Pinpoint the cell where the given text exists, returning its (X, Y) midpoint coordinate. 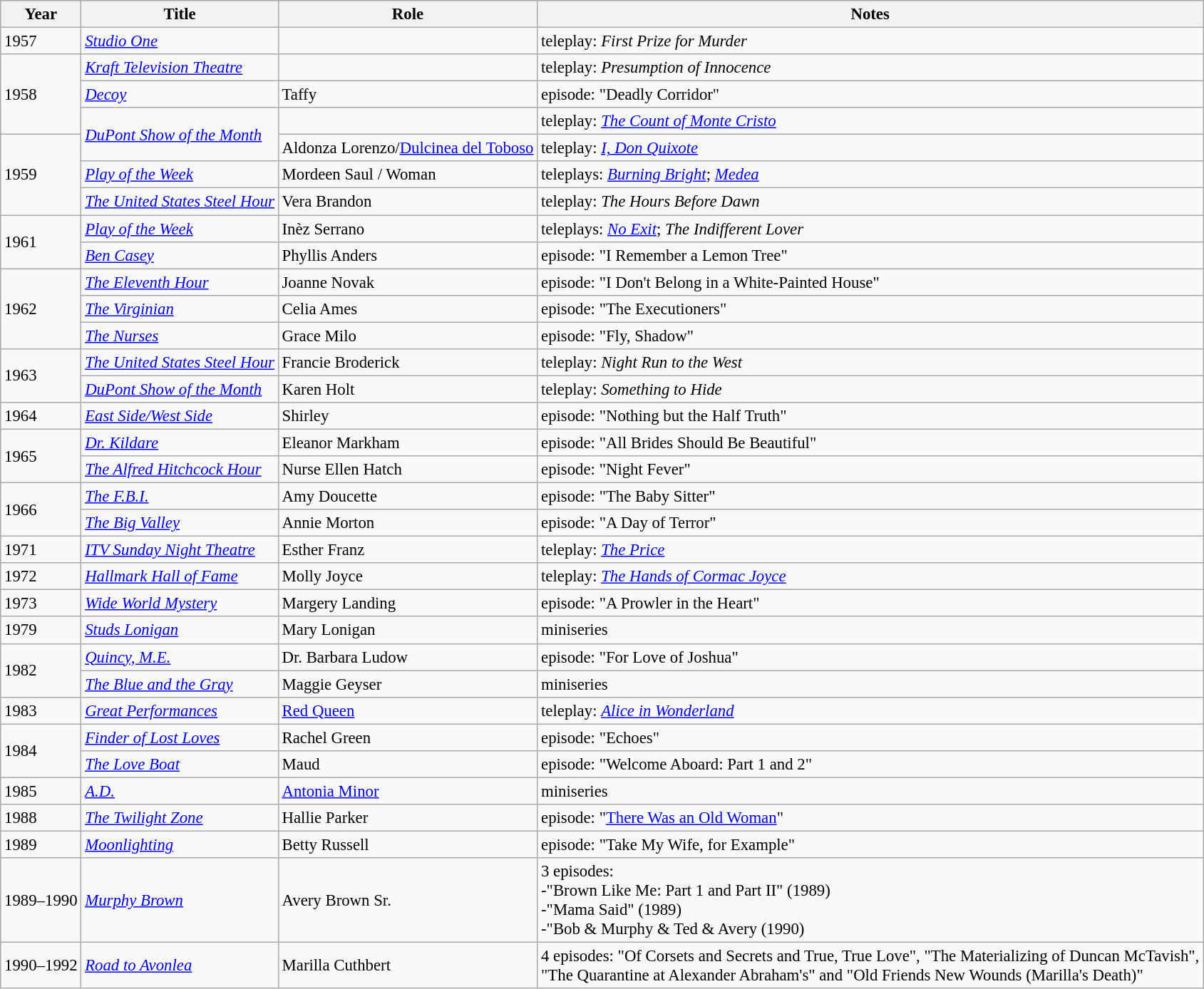
Mordeen Saul / Woman (408, 175)
teleplay: The Hours Before Dawn (870, 202)
Hallie Parker (408, 818)
episode: "Echoes" (870, 737)
episode: "A Day of Terror" (870, 523)
Ben Casey (180, 255)
Kraft Television Theatre (180, 68)
1959 (41, 175)
episode: "Take My Wife, for Example" (870, 844)
Celia Ames (408, 309)
1988 (41, 818)
Studio One (180, 41)
1989 (41, 844)
The Virginian (180, 309)
episode: "Night Fever" (870, 470)
Esther Franz (408, 550)
The Big Valley (180, 523)
episode: "The Baby Sitter" (870, 497)
1972 (41, 576)
Molly Joyce (408, 576)
1963 (41, 376)
Finder of Lost Loves (180, 737)
episode: "Fly, Shadow" (870, 336)
1966 (41, 510)
episode: "I Remember a Lemon Tree" (870, 255)
teleplays: Burning Bright; Medea (870, 175)
Hallmark Hall of Fame (180, 576)
Role (408, 14)
Grace Milo (408, 336)
Betty Russell (408, 844)
Red Queen (408, 710)
episode: "Deadly Corridor" (870, 95)
1964 (41, 416)
Francie Broderick (408, 363)
Aldonza Lorenzo/Dulcinea del Toboso (408, 148)
1965 (41, 456)
1962 (41, 309)
1990–1992 (41, 966)
Decoy (180, 95)
teleplay: I, Don Quixote (870, 148)
3 episodes:-"Brown Like Me: Part 1 and Part II" (1989)-"Mama Said" (1989)-"Bob & Murphy & Ted & Avery (1990) (870, 901)
Antonia Minor (408, 791)
1979 (41, 631)
Phyllis Anders (408, 255)
teleplay: The Price (870, 550)
episode: "I Don't Belong in a White-Painted House" (870, 282)
The F.B.I. (180, 497)
1958 (41, 94)
1989–1990 (41, 901)
Great Performances (180, 710)
teleplay: Something to Hide (870, 389)
Marilla Cuthbert (408, 966)
Joanne Novak (408, 282)
East Side/West Side (180, 416)
episode: "Welcome Aboard: Part 1 and 2" (870, 765)
The Eleventh Hour (180, 282)
Notes (870, 14)
A.D. (180, 791)
teleplay: Night Run to the West (870, 363)
Karen Holt (408, 389)
1982 (41, 670)
Dr. Barbara Ludow (408, 657)
1961 (41, 242)
teleplay: The Hands of Cormac Joyce (870, 576)
Rachel Green (408, 737)
episode: "For Love of Joshua" (870, 657)
1973 (41, 604)
Year (41, 14)
The Love Boat (180, 765)
episode: "All Brides Should Be Beautiful" (870, 442)
teleplay: First Prize for Murder (870, 41)
teleplays: No Exit; The Indifferent Lover (870, 229)
Title (180, 14)
Amy Doucette (408, 497)
Maggie Geyser (408, 684)
teleplay: Presumption of Innocence (870, 68)
The Nurses (180, 336)
1985 (41, 791)
1971 (41, 550)
teleplay: The Count of Monte Cristo (870, 121)
Road to Avonlea (180, 966)
The Twilight Zone (180, 818)
episode: "The Executioners" (870, 309)
ITV Sunday Night Theatre (180, 550)
Taffy (408, 95)
Dr. Kildare (180, 442)
Wide World Mystery (180, 604)
Quincy, M.E. (180, 657)
episode: "Nothing but the Half Truth" (870, 416)
1957 (41, 41)
Avery Brown Sr. (408, 901)
Shirley (408, 416)
The Alfred Hitchcock Hour (180, 470)
Mary Lonigan (408, 631)
Nurse Ellen Hatch (408, 470)
Vera Brandon (408, 202)
Inèz Serrano (408, 229)
Studs Lonigan (180, 631)
Annie Morton (408, 523)
1984 (41, 751)
episode: "A Prowler in the Heart" (870, 604)
Maud (408, 765)
The Blue and the Gray (180, 684)
Murphy Brown (180, 901)
Moonlighting (180, 844)
Margery Landing (408, 604)
teleplay: Alice in Wonderland (870, 710)
Eleanor Markham (408, 442)
1983 (41, 710)
episode: "There Was an Old Woman" (870, 818)
